Search for the cell housing the specified text and yield its [X, Y] center coordinate. 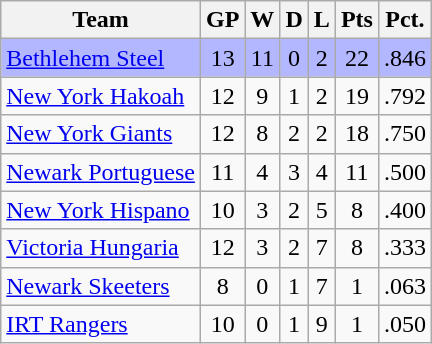
18 [356, 134]
.846 [404, 58]
New York Giants [101, 134]
D [294, 20]
.750 [404, 134]
L [322, 20]
Newark Portuguese [101, 172]
Newark Skeeters [101, 286]
.333 [404, 248]
.400 [404, 210]
W [262, 20]
Pts [356, 20]
19 [356, 96]
22 [356, 58]
Pct. [404, 20]
New York Hakoah [101, 96]
Victoria Hungaria [101, 248]
Team [101, 20]
Bethlehem Steel [101, 58]
.063 [404, 286]
.050 [404, 324]
.500 [404, 172]
.792 [404, 96]
5 [322, 210]
13 [222, 58]
New York Hispano [101, 210]
IRT Rangers [101, 324]
GP [222, 20]
